Return the (X, Y) coordinate for the center point of the cell that contains the specified text.  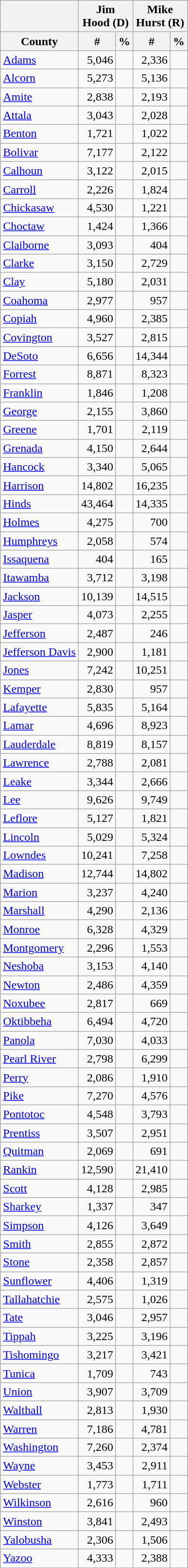
3,907 (97, 1392)
2,136 (152, 911)
Benton (40, 134)
Attala (40, 115)
5,273 (97, 78)
14,515 (152, 596)
1,221 (152, 208)
Smith (40, 1244)
4,033 (152, 1040)
Forrest (40, 374)
Madison (40, 874)
3,649 (152, 1225)
3,453 (97, 1466)
5,835 (97, 707)
Tunica (40, 1373)
4,548 (97, 1114)
5,324 (152, 836)
2,830 (97, 689)
165 (152, 559)
Oktibbeha (40, 1022)
Marion (40, 892)
1,821 (152, 818)
Bolivar (40, 152)
Tallahatchie (40, 1299)
1,208 (152, 393)
Jackson (40, 596)
8,871 (97, 374)
1,026 (152, 1299)
2,813 (97, 1410)
Jefferson (40, 633)
4,781 (152, 1429)
14,344 (152, 356)
Panola (40, 1040)
43,464 (97, 504)
1,022 (152, 134)
Winston (40, 1521)
12,590 (97, 1170)
2,486 (97, 985)
4,576 (152, 1096)
3,225 (97, 1336)
Covington (40, 337)
2,069 (97, 1151)
Amite (40, 97)
Sharkey (40, 1207)
2,193 (152, 97)
4,073 (97, 615)
2,388 (152, 1558)
7,270 (97, 1096)
3,344 (97, 781)
6,494 (97, 1022)
7,260 (97, 1447)
2,028 (152, 115)
Claiborne (40, 244)
1,553 (152, 948)
3,198 (152, 578)
Monroe (40, 929)
Jefferson Davis (40, 652)
3,340 (97, 467)
1,424 (97, 226)
2,666 (152, 781)
1,711 (152, 1484)
4,359 (152, 985)
Jasper (40, 615)
Lauderdale (40, 744)
Perry (40, 1077)
3,841 (97, 1521)
8,157 (152, 744)
7,177 (97, 152)
2,493 (152, 1521)
1,930 (152, 1410)
Pontotoc (40, 1114)
16,235 (152, 485)
3,421 (152, 1355)
4,126 (97, 1225)
3,860 (152, 411)
Humphreys (40, 541)
4,329 (152, 929)
2,374 (152, 1447)
4,960 (97, 319)
3,217 (97, 1355)
3,043 (97, 115)
2,358 (97, 1262)
Yalobusha (40, 1540)
7,030 (97, 1040)
2,644 (152, 448)
8,923 (152, 726)
Franklin (40, 393)
7,186 (97, 1429)
Lincoln (40, 836)
Pike (40, 1096)
1,506 (152, 1540)
MikeHurst (R) (160, 17)
5,127 (97, 818)
2,798 (97, 1059)
Lee (40, 800)
Clarke (40, 263)
2,031 (152, 282)
Yazoo (40, 1558)
4,128 (97, 1188)
2,385 (152, 319)
Webster (40, 1484)
2,575 (97, 1299)
2,857 (152, 1262)
12,744 (97, 874)
1,721 (97, 134)
County (40, 41)
2,788 (97, 763)
1,910 (152, 1077)
1,366 (152, 226)
2,855 (97, 1244)
Leake (40, 781)
Wayne (40, 1466)
Hancock (40, 467)
21,410 (152, 1170)
1,701 (97, 430)
Union (40, 1392)
Coahoma (40, 300)
3,196 (152, 1336)
Jones (40, 670)
Pearl River (40, 1059)
2,058 (97, 541)
3,507 (97, 1133)
Harrison (40, 485)
3,527 (97, 337)
2,081 (152, 763)
Prentiss (40, 1133)
3,237 (97, 892)
5,029 (97, 836)
Grenada (40, 448)
Issaquena (40, 559)
DeSoto (40, 356)
Newton (40, 985)
2,951 (152, 1133)
Stone (40, 1262)
2,336 (152, 60)
Holmes (40, 522)
5,180 (97, 282)
5,136 (152, 78)
2,872 (152, 1244)
4,150 (97, 448)
Clay (40, 282)
Sunflower (40, 1281)
574 (152, 541)
3,709 (152, 1392)
700 (152, 522)
Tippah (40, 1336)
Lafayette (40, 707)
9,749 (152, 800)
Alcorn (40, 78)
Lamar (40, 726)
1,824 (152, 189)
Adams (40, 60)
8,323 (152, 374)
3,093 (97, 244)
2,911 (152, 1466)
1,337 (97, 1207)
Marshall (40, 911)
1,709 (97, 1373)
2,957 (152, 1318)
7,242 (97, 670)
3,122 (97, 171)
Quitman (40, 1151)
Warren (40, 1429)
Lowndes (40, 855)
5,065 (152, 467)
1,846 (97, 393)
10,241 (97, 855)
Noxubee (40, 1003)
Calhoun (40, 171)
6,299 (152, 1059)
960 (152, 1503)
Walthall (40, 1410)
2,838 (97, 97)
3,153 (97, 966)
Itawamba (40, 578)
4,530 (97, 208)
5,164 (152, 707)
Chickasaw (40, 208)
Hinds (40, 504)
2,900 (97, 652)
3,150 (97, 263)
3,046 (97, 1318)
Wilkinson (40, 1503)
4,333 (97, 1558)
4,406 (97, 1281)
10,251 (152, 670)
743 (152, 1373)
Greene (40, 430)
2,306 (97, 1540)
Tishomingo (40, 1355)
669 (152, 1003)
Simpson (40, 1225)
2,015 (152, 171)
2,122 (152, 152)
1,181 (152, 652)
347 (152, 1207)
JimHood (D) (105, 17)
Lawrence (40, 763)
3,712 (97, 578)
1,319 (152, 1281)
Carroll (40, 189)
4,696 (97, 726)
2,817 (97, 1003)
2,296 (97, 948)
2,815 (152, 337)
Washington (40, 1447)
4,140 (152, 966)
2,155 (97, 411)
2,977 (97, 300)
Rankin (40, 1170)
7,258 (152, 855)
Leflore (40, 818)
1,773 (97, 1484)
6,656 (97, 356)
691 (152, 1151)
Montgomery (40, 948)
Choctaw (40, 226)
2,255 (152, 615)
George (40, 411)
2,487 (97, 633)
4,290 (97, 911)
6,328 (97, 929)
Neshoba (40, 966)
Tate (40, 1318)
2,729 (152, 263)
2,616 (97, 1503)
2,226 (97, 189)
2,985 (152, 1188)
4,275 (97, 522)
4,720 (152, 1022)
Kemper (40, 689)
2,086 (97, 1077)
Copiah (40, 319)
10,139 (97, 596)
3,793 (152, 1114)
5,046 (97, 60)
8,819 (97, 744)
4,240 (152, 892)
14,335 (152, 504)
9,626 (97, 800)
246 (152, 633)
2,119 (152, 430)
Scott (40, 1188)
